Output the (X, Y) coordinate of the center of the cell containing the given text.  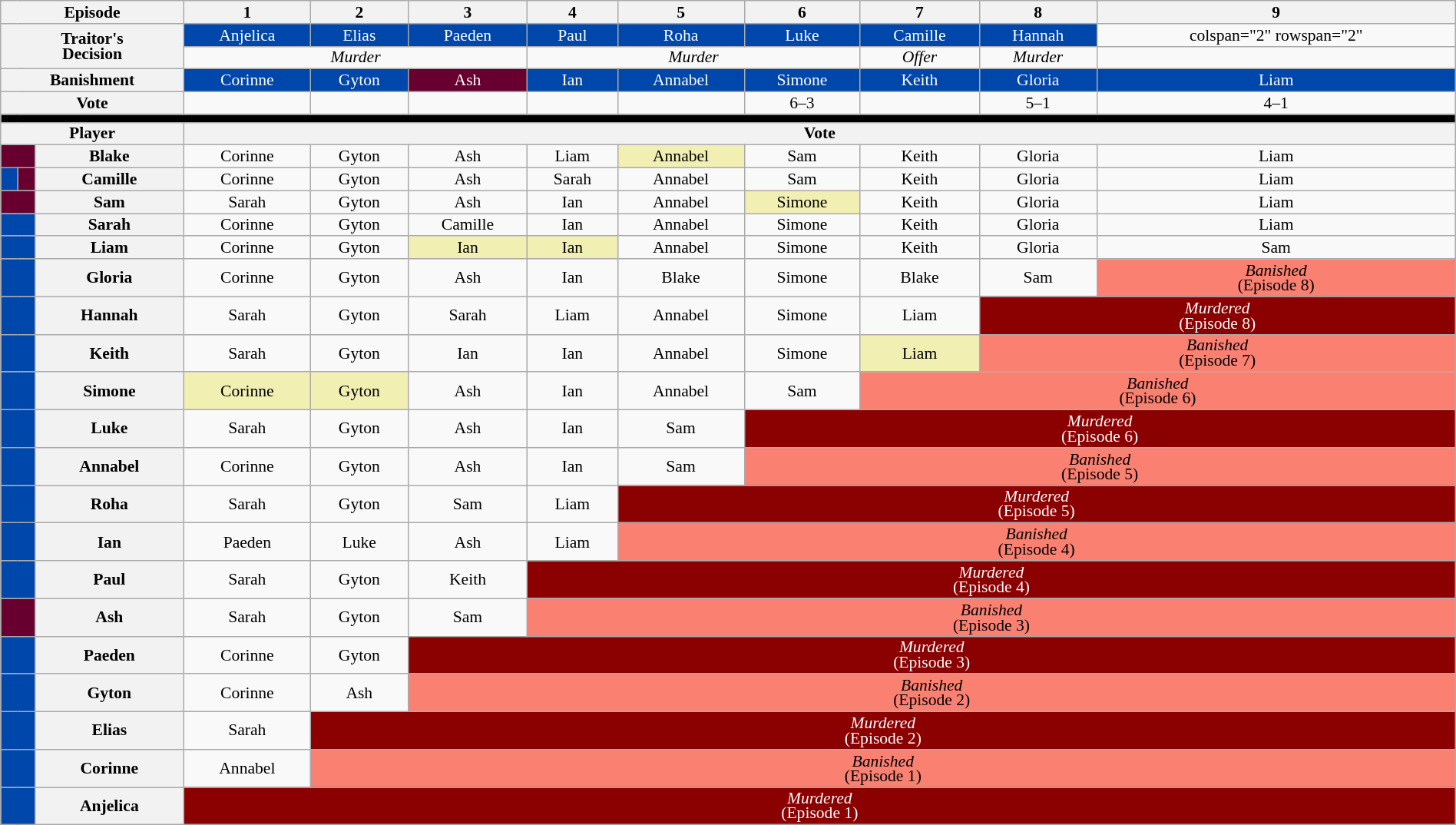
2 (359, 12)
Offer (920, 58)
Murdered (Episode 6) (1100, 429)
Murdered (Episode 4) (992, 579)
Episode (92, 12)
colspan="2" rowspan="2" (1276, 35)
Murdered (Episode 1) (819, 807)
Banished (Episode 6) (1158, 392)
Murdered (Episode 2) (883, 731)
7 (920, 12)
Banished (Episode 8) (1276, 278)
Banished (Episode 5) (1100, 467)
5 (680, 12)
1 (247, 12)
Banished (Episode 4) (1037, 542)
9 (1276, 12)
Banished (Episode 7) (1217, 353)
8 (1038, 12)
Banished (Episode 3) (992, 618)
6–3 (802, 104)
Murdered (Episode 3) (932, 654)
Banished (Episode 2) (932, 693)
6 (802, 12)
3 (467, 12)
Murdered (Episode 8) (1217, 315)
Banishment (92, 81)
5–1 (1038, 104)
4 (573, 12)
Banished (Episode 1) (883, 768)
Traitor'sDecision (92, 46)
Player (92, 134)
Murdered (Episode 5) (1037, 504)
4–1 (1276, 104)
